Capture the cell that displays the provided text and extract its [x, y] central coordinate. 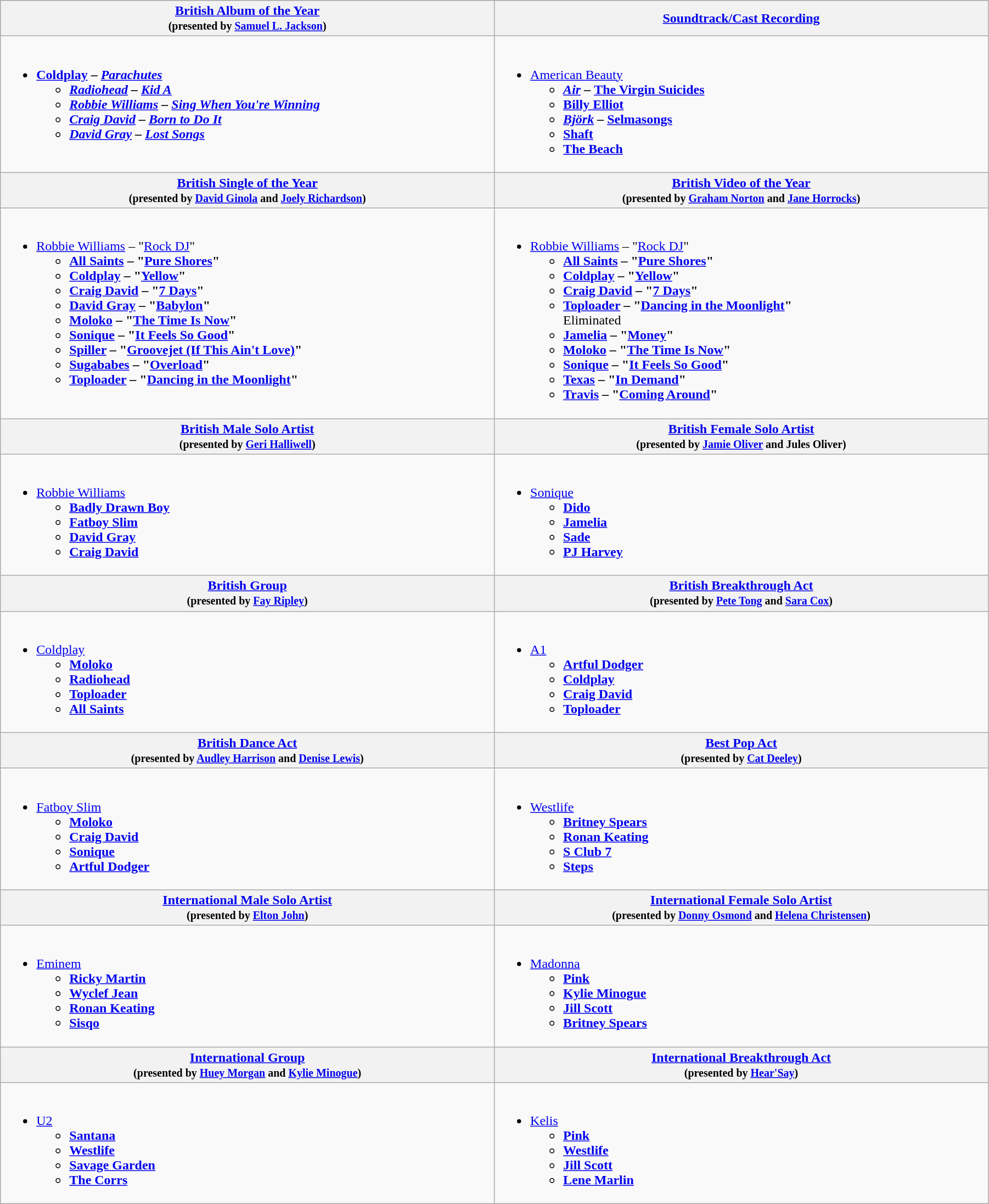
British Video of the Year(presented by Graham Norton and Jane Horrocks) [741, 190]
EminemRicky MartinWyclef JeanRonan KeatingSisqo [248, 986]
International Breakthrough Act(presented by Hear'Say) [741, 1064]
ColdplayMolokoRadioheadToploaderAll Saints [248, 672]
A1Artful DodgerColdplayCraig DavidToploader [741, 672]
Soundtrack/Cast Recording [741, 19]
KelisPinkWestlifeJill ScottLene Marlin [741, 1143]
Coldplay – ParachutesRadiohead – Kid ARobbie Williams – Sing When You're WinningCraig David – Born to Do ItDavid Gray – Lost Songs [248, 104]
British Group(presented by Fay Ripley) [248, 593]
WestlifeBritney SpearsRonan KeatingS Club 7Steps [741, 829]
U2SantanaWestlifeSavage GardenThe Corrs [248, 1143]
International Female Solo Artist(presented by Donny Osmond and Helena Christensen) [741, 907]
British Male Solo Artist(presented by Geri Halliwell) [248, 436]
Robbie WilliamsBadly Drawn BoyFatboy SlimDavid GrayCraig David [248, 515]
Best Pop Act(presented by Cat Deeley) [741, 750]
British Breakthrough Act(presented by Pete Tong and Sara Cox) [741, 593]
British Female Solo Artist(presented by Jamie Oliver and Jules Oliver) [741, 436]
British Single of the Year(presented by David Ginola and Joely Richardson) [248, 190]
SoniqueDidoJameliaSadePJ Harvey [741, 515]
British Album of the Year(presented by Samuel L. Jackson) [248, 19]
International Group(presented by Huey Morgan and Kylie Minogue) [248, 1064]
International Male Solo Artist(presented by Elton John) [248, 907]
Fatboy SlimMolokoCraig DavidSoniqueArtful Dodger [248, 829]
British Dance Act(presented by Audley Harrison and Denise Lewis) [248, 750]
American BeautyAir – The Virgin SuicidesBilly ElliotBjörk – SelmasongsShaftThe Beach [741, 104]
MadonnaPinkKylie MinogueJill ScottBritney Spears [741, 986]
